Detect which cell encompasses the target text, then output its [x, y] center coordinate. 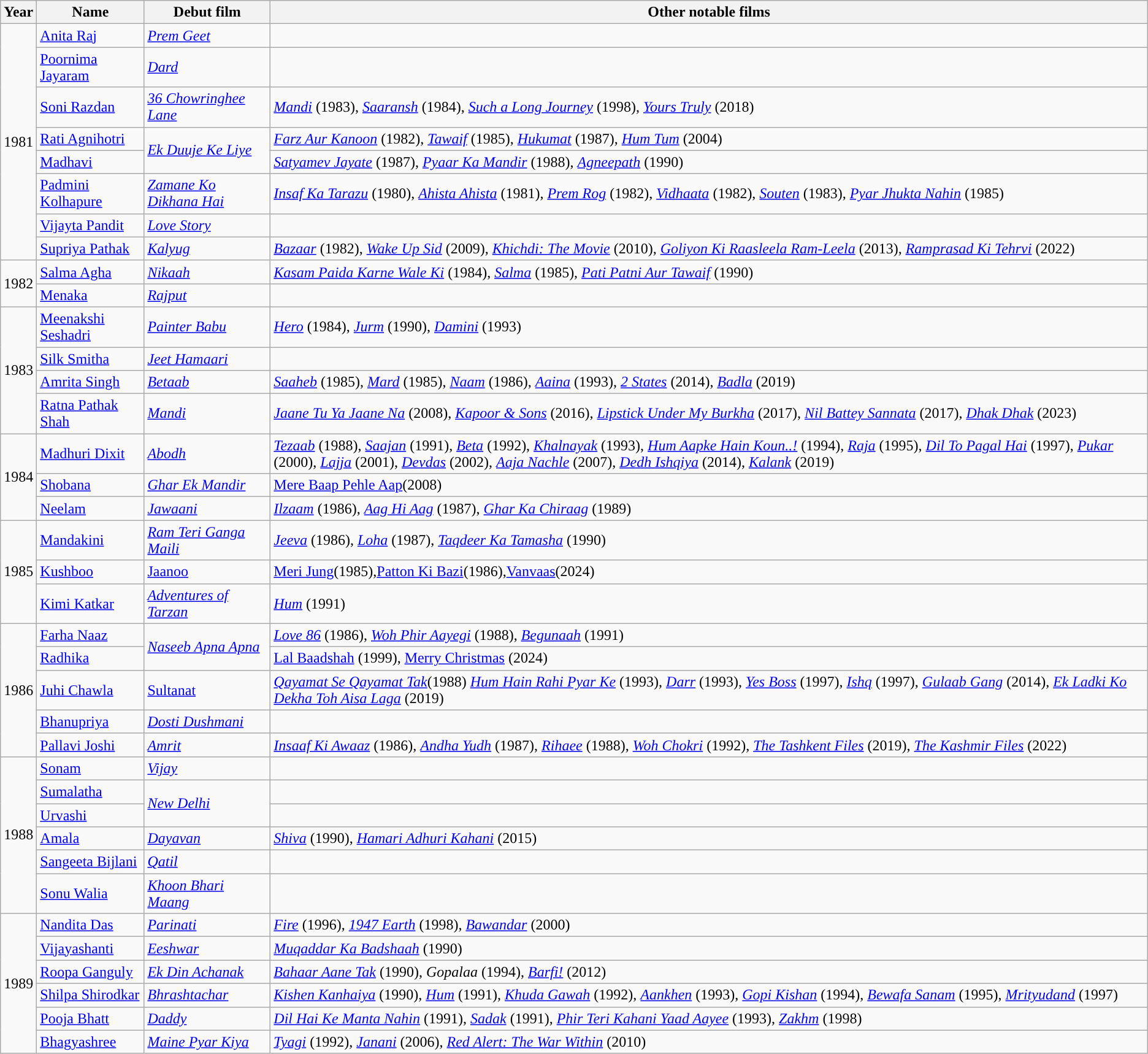
Love Story [207, 225]
Bahaar Aane Tak (1990), Gopalaa (1994), Barfi! (2012) [709, 972]
Maine Pyar Kiya [207, 1042]
Meenakshi Seshadri [91, 326]
Ghar Ek Mandir [207, 485]
Vijayashanti [91, 948]
36 Chowringhee Lane [207, 107]
Ilzaam (1986), Aag Hi Aag (1987), Ghar Ka Chiraag (1989) [709, 509]
Shiva (1990), Hamari Adhuri Kahani (2015) [709, 839]
Shilpa Shirodkar [91, 995]
Fire (1996), 1947 Earth (1998), Bawandar (2000) [709, 925]
Parinati [207, 925]
Jaanoo [207, 572]
Madhavi [91, 162]
Bhrashtachar [207, 995]
Poornima Jayaram [91, 67]
Vijayta Pandit [91, 225]
Kushboo [91, 572]
Hero (1984), Jurm (1990), Damini (1993) [709, 326]
Abodh [207, 454]
Rati Agnihotri [91, 139]
Debut film [207, 12]
Madhuri Dixit [91, 454]
Daddy [207, 1018]
Jeeva (1986), Loha (1987), Taqdeer Ka Tamasha (1990) [709, 540]
Dosti Dushmani [207, 721]
Jawaani [207, 509]
Meri Jung(1985),Patton Ki Bazi(1986),Vanvaas(2024) [709, 572]
Hum (1991) [709, 604]
Roopa Ganguly [91, 972]
Tyagi (1992), Janani (2006), Red Alert: The War Within (2010) [709, 1042]
Ek Duuje Ke Liye [207, 150]
Neelam [91, 509]
Pallavi Joshi [91, 745]
Silk Smitha [91, 359]
Dayavan [207, 839]
1986 [18, 690]
Kishen Kanhaiya (1990), Hum (1991), Khuda Gawah (1992), Aankhen (1993), Gopi Kishan (1994), Bewafa Sanam (1995), Mrityudand (1997) [709, 995]
1989 [18, 983]
Name [91, 12]
Juhi Chawla [91, 690]
Kalyug [207, 248]
Kasam Paida Karne Wale Ki (1984), Salma (1985), Pati Patni Aur Tawaif (1990) [709, 272]
Muqaddar Ka Badshaah (1990) [709, 948]
Satyamev Jayate (1987), Pyaar Ka Mandir (1988), Agneepath (1990) [709, 162]
Year [18, 12]
1988 [18, 834]
Love 86 (1986), Woh Phir Aayegi (1988), Begunaah (1991) [709, 635]
1984 [18, 477]
Bazaar (1982), Wake Up Sid (2009), Khichdi: The Movie (2010), Goliyon Ki Raasleela Ram-Leela (2013), Ramprasad Ki Tehrvi (2022) [709, 248]
Farz Aur Kanoon (1982), Tawaif (1985), Hukumat (1987), Hum Tum (2004) [709, 139]
Naseeb Apna Apna [207, 647]
Betaab [207, 382]
Adventures of Tarzan [207, 604]
Bhagyashree [91, 1042]
Lal Baadshah (1999), Merry Christmas (2024) [709, 658]
Mandi (1983), Saaransh (1984), Such a Long Journey (1998), Yours Truly (2018) [709, 107]
Urvashi [91, 815]
Padmini Kolhapure [91, 194]
1982 [18, 283]
Insaaf Ki Awaaz (1986), Andha Yudh (1987), Rihaee (1988), Woh Chokri (1992), The Tashkent Files (2019), The Kashmir Files (2022) [709, 745]
Saaheb (1985), Mard (1985), Naam (1986), Aaina (1993), 2 States (2014), Badla (2019) [709, 382]
Sonu Walia [91, 893]
Jaane Tu Ya Jaane Na (2008), Kapoor & Sons (2016), Lipstick Under My Burkha (2017), Nil Battey Sannata (2017), Dhak Dhak (2023) [709, 414]
Kimi Katkar [91, 604]
Pooja Bhatt [91, 1018]
Menaka [91, 295]
Painter Babu [207, 326]
Mandi [207, 414]
Rajput [207, 295]
Zamane Ko Dikhana Hai [207, 194]
Mandakini [91, 540]
Nikaah [207, 272]
Eeshwar [207, 948]
Amrit [207, 745]
Radhika [91, 658]
Qatil [207, 862]
Ram Teri Ganga Maili [207, 540]
Khoon Bhari Maang [207, 893]
Ek Din Achanak [207, 972]
Farha Naaz [91, 635]
1985 [18, 572]
Nandita Das [91, 925]
1983 [18, 370]
Ratna Pathak Shah [91, 414]
Supriya Pathak [91, 248]
Sumalatha [91, 791]
Vijay [207, 768]
Insaf Ka Tarazu (1980), Ahista Ahista (1981), Prem Rog (1982), Vidhaata (1982), Souten (1983), Pyar Jhukta Nahin (1985) [709, 194]
Mere Baap Pehle Aap(2008) [709, 485]
Sultanat [207, 690]
Shobana [91, 485]
Sangeeta Bijlani [91, 862]
Prem Geet [207, 36]
Bhanupriya [91, 721]
Sonam [91, 768]
New Delhi [207, 803]
Anita Raj [91, 36]
Amala [91, 839]
Salma Agha [91, 272]
Soni Razdan [91, 107]
Dard [207, 67]
Amrita Singh [91, 382]
Other notable films [709, 12]
1981 [18, 142]
Jeet Hamaari [207, 359]
Dil Hai Ke Manta Nahin (1991), Sadak (1991), Phir Teri Kahani Yaad Aayee (1993), Zakhm (1998) [709, 1018]
